Extract the [X, Y] coordinate from the center of the cell holding the provided text.  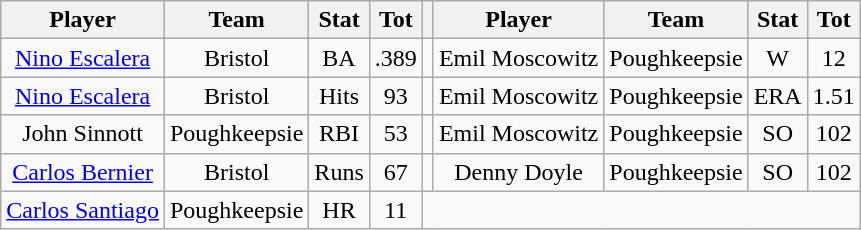
Carlos Bernier [83, 172]
BA [339, 58]
Hits [339, 96]
HR [339, 210]
53 [396, 134]
ERA [778, 96]
.389 [396, 58]
Runs [339, 172]
Carlos Santiago [83, 210]
John Sinnott [83, 134]
12 [834, 58]
93 [396, 96]
67 [396, 172]
Denny Doyle [518, 172]
RBI [339, 134]
11 [396, 210]
W [778, 58]
1.51 [834, 96]
